Provide the [x, y] coordinate of the cell's center where the given text is located.  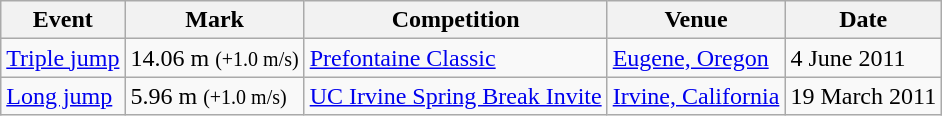
Date [864, 20]
Eugene, Oregon [696, 58]
Venue [696, 20]
Long jump [63, 96]
14.06 m (+1.0 m/s) [214, 58]
Irvine, California [696, 96]
5.96 m (+1.0 m/s) [214, 96]
Event [63, 20]
Competition [456, 20]
Mark [214, 20]
19 March 2011 [864, 96]
Prefontaine Classic [456, 58]
4 June 2011 [864, 58]
Triple jump [63, 58]
UC Irvine Spring Break Invite [456, 96]
